Identify which cell holds the provided text, then report its (x, y) central coordinate. 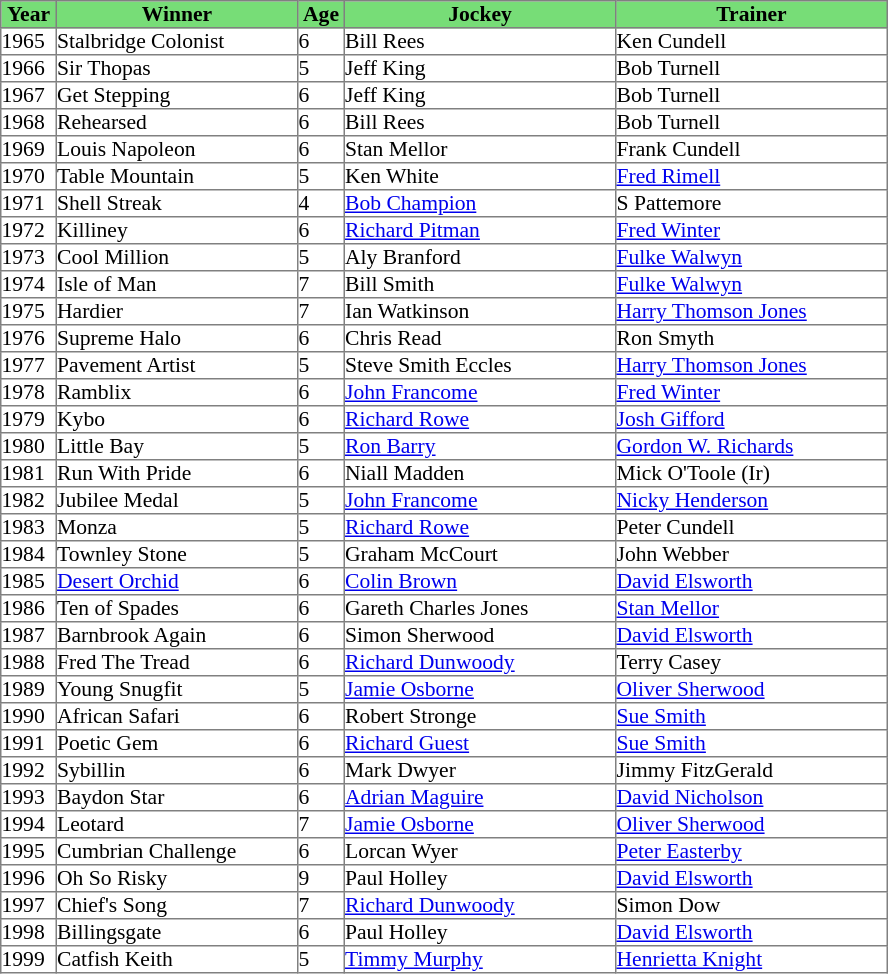
1995 (29, 852)
Townley Stone (177, 554)
9 (321, 878)
Ron Smyth (752, 338)
1973 (29, 258)
Mark Dwyer (480, 770)
Oh So Risky (177, 878)
Ten of Spades (177, 608)
Peter Cundell (752, 528)
Bob Champion (480, 204)
Simon Dow (752, 906)
Isle of Man (177, 284)
Jockey (480, 14)
1993 (29, 798)
1991 (29, 744)
1997 (29, 906)
1984 (29, 554)
Catfish Keith (177, 960)
Monza (177, 528)
Steve Smith Eccles (480, 366)
Josh Gifford (752, 420)
Barnbrook Again (177, 636)
Fred The Tread (177, 662)
1981 (29, 474)
David Nicholson (752, 798)
Little Bay (177, 446)
1966 (29, 68)
Winner (177, 14)
Ramblix (177, 392)
1998 (29, 932)
Terry Casey (752, 662)
Rehearsed (177, 122)
Young Snugfit (177, 690)
1982 (29, 500)
Adrian Maguire (480, 798)
1967 (29, 96)
1999 (29, 960)
1994 (29, 824)
Cumbrian Challenge (177, 852)
Jubilee Medal (177, 500)
Simon Sherwood (480, 636)
Hardier (177, 312)
1988 (29, 662)
Desert Orchid (177, 582)
Trainer (752, 14)
John Webber (752, 554)
1971 (29, 204)
Table Mountain (177, 176)
Robert Stronge (480, 716)
Ken White (480, 176)
Timmy Murphy (480, 960)
Billingsgate (177, 932)
Run With Pride (177, 474)
1980 (29, 446)
Killiney (177, 230)
1969 (29, 150)
Baydon Star (177, 798)
1996 (29, 878)
Pavement Artist (177, 366)
1990 (29, 716)
Peter Easterby (752, 852)
Poetic Gem (177, 744)
Gareth Charles Jones (480, 608)
1977 (29, 366)
1978 (29, 392)
Supreme Halo (177, 338)
1968 (29, 122)
Year (29, 14)
Chief's Song (177, 906)
Sir Thopas (177, 68)
Graham McCourt (480, 554)
Fred Rimell (752, 176)
Louis Napoleon (177, 150)
1972 (29, 230)
Niall Madden (480, 474)
1974 (29, 284)
1975 (29, 312)
Sybillin (177, 770)
Chris Read (480, 338)
1979 (29, 420)
Get Stepping (177, 96)
Leotard (177, 824)
Colin Brown (480, 582)
Mick O'Toole (Ir) (752, 474)
African Safari (177, 716)
Gordon W. Richards (752, 446)
Ron Barry (480, 446)
1985 (29, 582)
Age (321, 14)
Richard Pitman (480, 230)
1970 (29, 176)
Kybo (177, 420)
1989 (29, 690)
Nicky Henderson (752, 500)
Aly Branford (480, 258)
S Pattemore (752, 204)
Henrietta Knight (752, 960)
1983 (29, 528)
1992 (29, 770)
Ian Watkinson (480, 312)
Stalbridge Colonist (177, 42)
Richard Guest (480, 744)
1976 (29, 338)
4 (321, 204)
Lorcan Wyer (480, 852)
Jimmy FitzGerald (752, 770)
Bill Smith (480, 284)
Frank Cundell (752, 150)
Cool Million (177, 258)
1986 (29, 608)
1987 (29, 636)
Ken Cundell (752, 42)
1965 (29, 42)
Shell Streak (177, 204)
